For the text-containing cell, return its midpoint in [x, y] coordinate format. 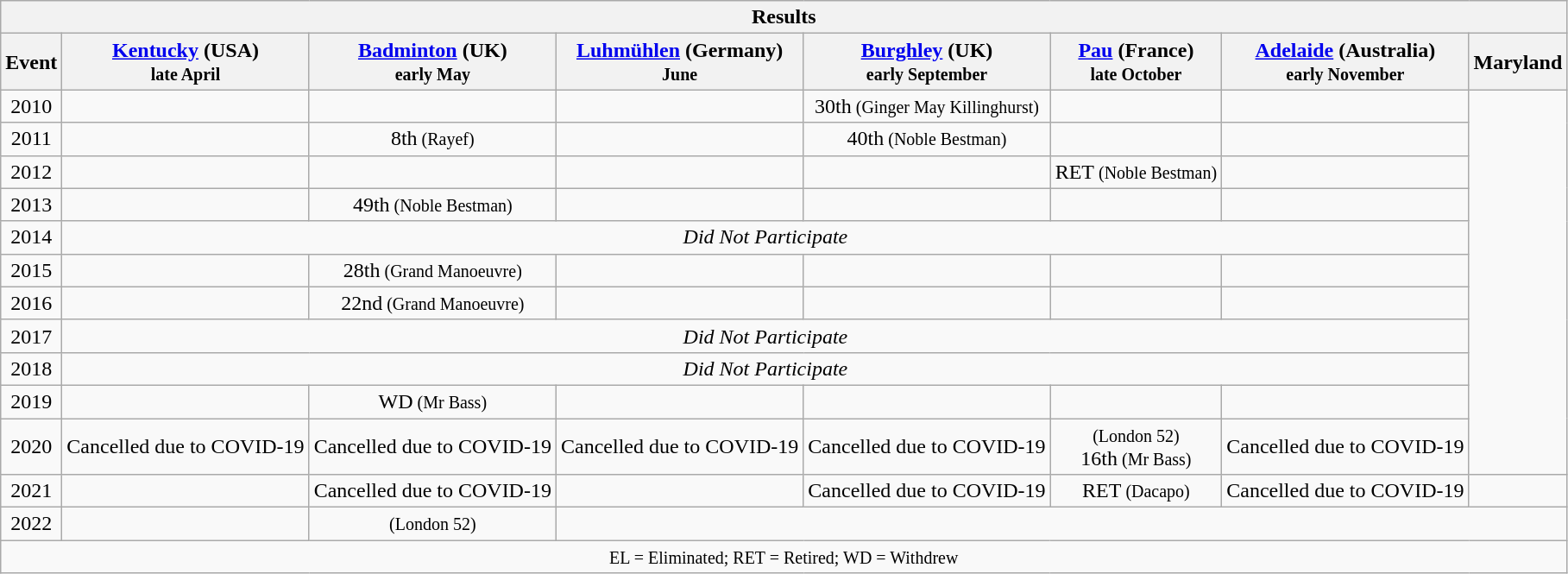
2016 [31, 303]
(London 52)16th (Mr Bass) [1136, 445]
Maryland [1518, 62]
Results [784, 17]
EL = Eliminated; RET = Retired; WD = Withdrew [784, 557]
Burghley (UK)early September [927, 62]
40th (Noble Bestman) [927, 139]
28th (Grand Manoeuvre) [432, 270]
2022 [31, 524]
2012 [31, 172]
Adelaide (Australia)early November [1345, 62]
2020 [31, 445]
49th (Noble Bestman) [432, 205]
8th (Rayef) [432, 139]
30th (Ginger May Killinghurst) [927, 106]
2018 [31, 369]
2011 [31, 139]
2021 [31, 491]
Kentucky (USA)late April [186, 62]
2013 [31, 205]
WD (Mr Bass) [432, 401]
22nd (Grand Manoeuvre) [432, 303]
Luhmühlen (Germany)June [679, 62]
2017 [31, 336]
2019 [31, 401]
2015 [31, 270]
RET (Dacapo) [1136, 491]
2010 [31, 106]
Event [31, 62]
Pau (France)late October [1136, 62]
RET (Noble Bestman) [1136, 172]
Badminton (UK)early May [432, 62]
(London 52) [432, 524]
2014 [31, 237]
